Output the (x, y) coordinate of the center of the cell containing the given text.  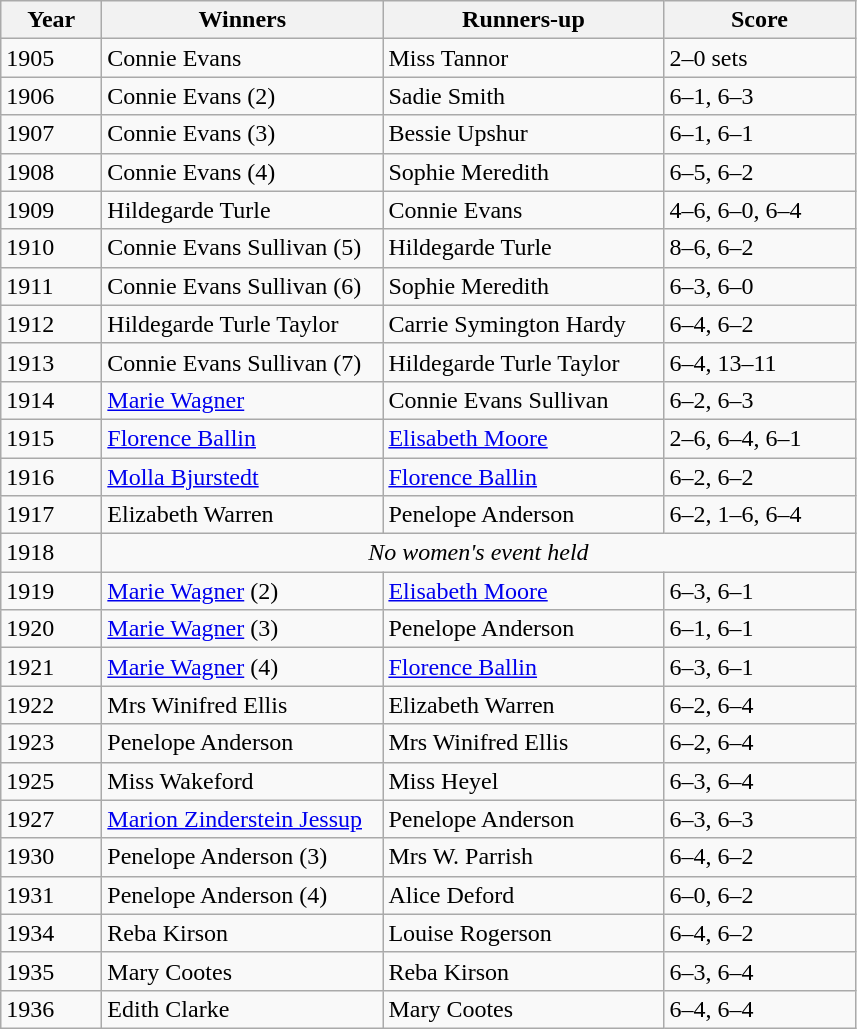
1919 (52, 591)
1905 (52, 58)
Alice Deford (524, 895)
2–6, 6–4, 6–1 (760, 438)
1936 (52, 1009)
Connie Evans Sullivan (6) (242, 286)
1906 (52, 96)
6–2, 6–3 (760, 400)
1907 (52, 134)
1920 (52, 629)
1909 (52, 210)
Connie Evans Sullivan (524, 400)
1934 (52, 933)
Molla Bjurstedt (242, 477)
4–6, 6–0, 6–4 (760, 210)
1914 (52, 400)
6–3, 6–3 (760, 819)
2–0 sets (760, 58)
1931 (52, 895)
Carrie Symington Hardy (524, 324)
8–6, 6–2 (760, 248)
Runners-up (524, 20)
6–0, 6–2 (760, 895)
1908 (52, 172)
Bessie Upshur (524, 134)
Marie Wagner (3) (242, 629)
6–4, 6–4 (760, 1009)
Edith Clarke (242, 1009)
1912 (52, 324)
Connie Evans Sullivan (7) (242, 362)
6–2, 6–2 (760, 477)
6–3, 6–0 (760, 286)
1911 (52, 286)
1923 (52, 743)
Miss Wakeford (242, 781)
Penelope Anderson (4) (242, 895)
Marion Zinderstein Jessup (242, 819)
Score (760, 20)
1935 (52, 971)
6–2, 1–6, 6–4 (760, 515)
Marie Wagner (4) (242, 667)
1922 (52, 705)
Miss Tannor (524, 58)
Louise Rogerson (524, 933)
6–1, 6–3 (760, 96)
Penelope Anderson (3) (242, 857)
1916 (52, 477)
1917 (52, 515)
Year (52, 20)
Connie Evans (3) (242, 134)
Sadie Smith (524, 96)
6–4, 13–11 (760, 362)
Marie Wagner (242, 400)
Mrs W. Parrish (524, 857)
1930 (52, 857)
Connie Evans Sullivan (5) (242, 248)
Connie Evans (4) (242, 172)
No women's event held (478, 553)
1927 (52, 819)
1910 (52, 248)
6–5, 6–2 (760, 172)
1921 (52, 667)
Miss Heyel (524, 781)
Winners (242, 20)
1918 (52, 553)
1925 (52, 781)
Marie Wagner (2) (242, 591)
Connie Evans (2) (242, 96)
1913 (52, 362)
1915 (52, 438)
